Search for the cell housing the specified text and yield its [x, y] center coordinate. 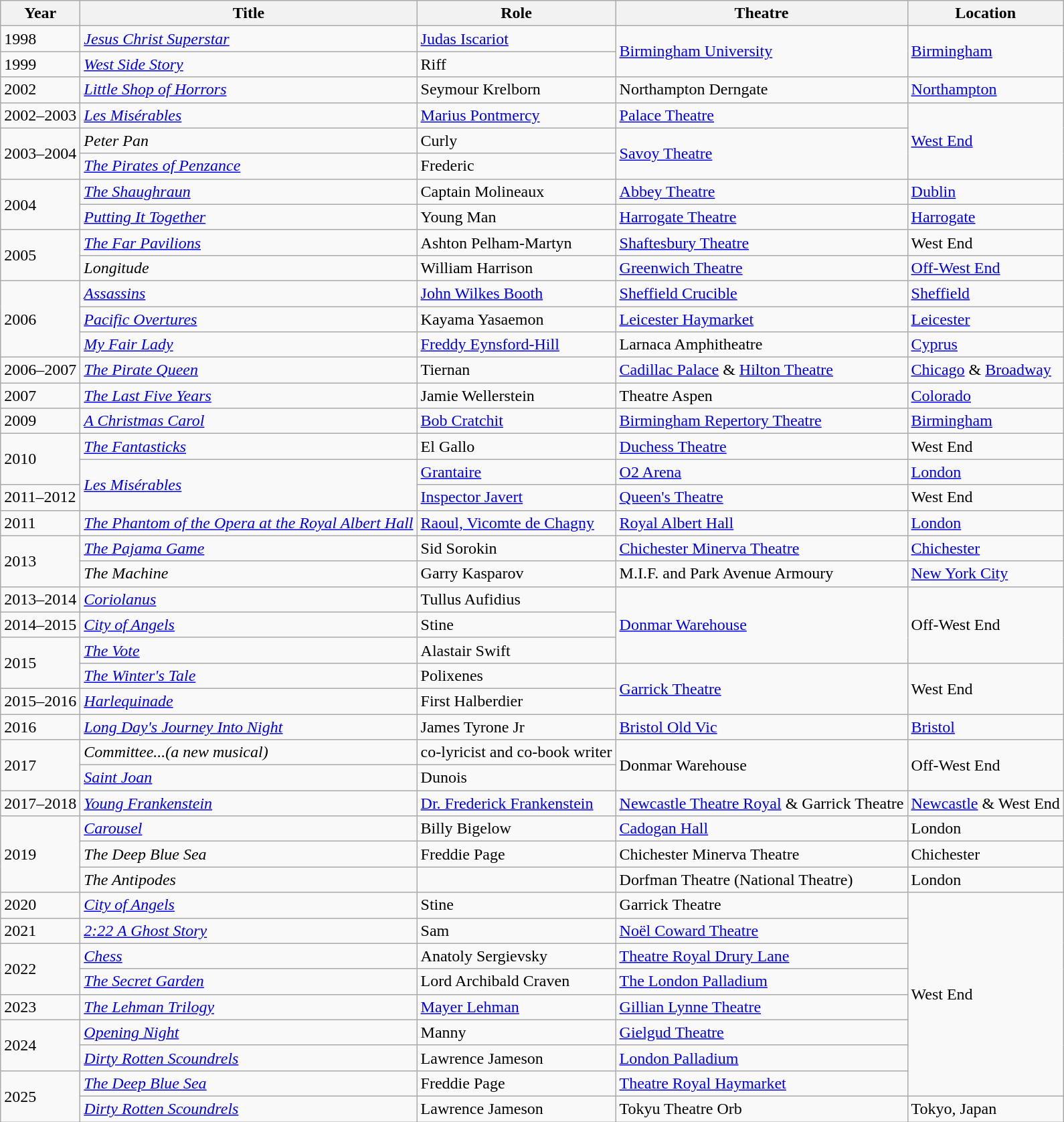
2010 [40, 459]
New York City [985, 574]
1999 [40, 64]
The Machine [249, 574]
Committee...(a new musical) [249, 752]
Title [249, 13]
The Last Five Years [249, 396]
Kayama Yasaemon [517, 319]
Bristol Old Vic [762, 726]
Peter Pan [249, 141]
John Wilkes Booth [517, 293]
Jamie Wellerstein [517, 396]
Assassins [249, 293]
Carousel [249, 829]
Theatre Royal Haymarket [762, 1083]
2014–2015 [40, 625]
Royal Albert Hall [762, 523]
2024 [40, 1045]
Curly [517, 141]
2004 [40, 204]
Abbey Theatre [762, 191]
Dr. Frederick Frankenstein [517, 803]
William Harrison [517, 268]
Year [40, 13]
Dublin [985, 191]
Gillian Lynne Theatre [762, 1007]
Billy Bigelow [517, 829]
2016 [40, 726]
Captain Molineaux [517, 191]
The Pirate Queen [249, 370]
Cadogan Hall [762, 829]
Alastair Swift [517, 650]
Tullus Aufidius [517, 599]
Birmingham Repertory Theatre [762, 421]
Harlequinade [249, 701]
Polixenes [517, 675]
Mayer Lehman [517, 1007]
2013 [40, 561]
2023 [40, 1007]
2009 [40, 421]
Pacific Overtures [249, 319]
O2 Arena [762, 472]
Gielgud Theatre [762, 1032]
Marius Pontmercy [517, 115]
Dorfman Theatre (National Theatre) [762, 880]
The Secret Garden [249, 981]
Long Day's Journey Into Night [249, 726]
Riff [517, 64]
Bob Cratchit [517, 421]
Cadillac Palace & Hilton Theatre [762, 370]
Theatre Aspen [762, 396]
2015 [40, 663]
First Halberdier [517, 701]
Tiernan [517, 370]
2011–2012 [40, 497]
The Pirates of Penzance [249, 166]
Putting It Together [249, 217]
Grantaire [517, 472]
Newcastle & West End [985, 803]
Savoy Theatre [762, 153]
2020 [40, 905]
The Antipodes [249, 880]
Sid Sorokin [517, 548]
2007 [40, 396]
Palace Theatre [762, 115]
Sam [517, 931]
1998 [40, 39]
2011 [40, 523]
Chess [249, 956]
Leicester Haymarket [762, 319]
2022 [40, 969]
2002 [40, 90]
My Fair Lady [249, 345]
Theatre Royal Drury Lane [762, 956]
The Winter's Tale [249, 675]
Freddy Eynsford-Hill [517, 345]
Longitude [249, 268]
2017 [40, 765]
Lord Archibald Craven [517, 981]
Colorado [985, 396]
2021 [40, 931]
Ashton Pelham-Martyn [517, 242]
Harrogate Theatre [762, 217]
Coriolanus [249, 599]
James Tyrone Jr [517, 726]
Garry Kasparov [517, 574]
Theatre [762, 13]
A Christmas Carol [249, 421]
Duchess Theatre [762, 447]
Young Frankenstein [249, 803]
Sheffield Crucible [762, 293]
2025 [40, 1096]
M.I.F. and Park Avenue Armoury [762, 574]
Northampton Derngate [762, 90]
Newcastle Theatre Royal & Garrick Theatre [762, 803]
2005 [40, 255]
London Palladium [762, 1058]
Leicester [985, 319]
Tokyu Theatre Orb [762, 1109]
El Gallo [517, 447]
The London Palladium [762, 981]
Northampton [985, 90]
West Side Story [249, 64]
The Lehman Trilogy [249, 1007]
2002–2003 [40, 115]
Tokyo, Japan [985, 1109]
2019 [40, 854]
Larnaca Amphitheatre [762, 345]
Role [517, 13]
Opening Night [249, 1032]
Cyprus [985, 345]
The Far Pavilions [249, 242]
Dunois [517, 778]
The Vote [249, 650]
2013–2014 [40, 599]
The Phantom of the Opera at the Royal Albert Hall [249, 523]
Inspector Javert [517, 497]
The Shaughraun [249, 191]
2006–2007 [40, 370]
2003–2004 [40, 153]
Young Man [517, 217]
The Pajama Game [249, 548]
Judas Iscariot [517, 39]
co-lyricist and co-book writer [517, 752]
Manny [517, 1032]
Harrogate [985, 217]
2015–2016 [40, 701]
Jesus Christ Superstar [249, 39]
Raoul, Vicomte de Chagny [517, 523]
Saint Joan [249, 778]
2:22 A Ghost Story [249, 931]
Birmingham University [762, 52]
Seymour Krelborn [517, 90]
Greenwich Theatre [762, 268]
Bristol [985, 726]
Frederic [517, 166]
Noël Coward Theatre [762, 931]
Little Shop of Horrors [249, 90]
Location [985, 13]
The Fantasticks [249, 447]
Queen's Theatre [762, 497]
Anatoly Sergievsky [517, 956]
Shaftesbury Theatre [762, 242]
2017–2018 [40, 803]
Sheffield [985, 293]
Chicago & Broadway [985, 370]
2006 [40, 319]
